For the text-containing cell, return its midpoint in (X, Y) coordinate format. 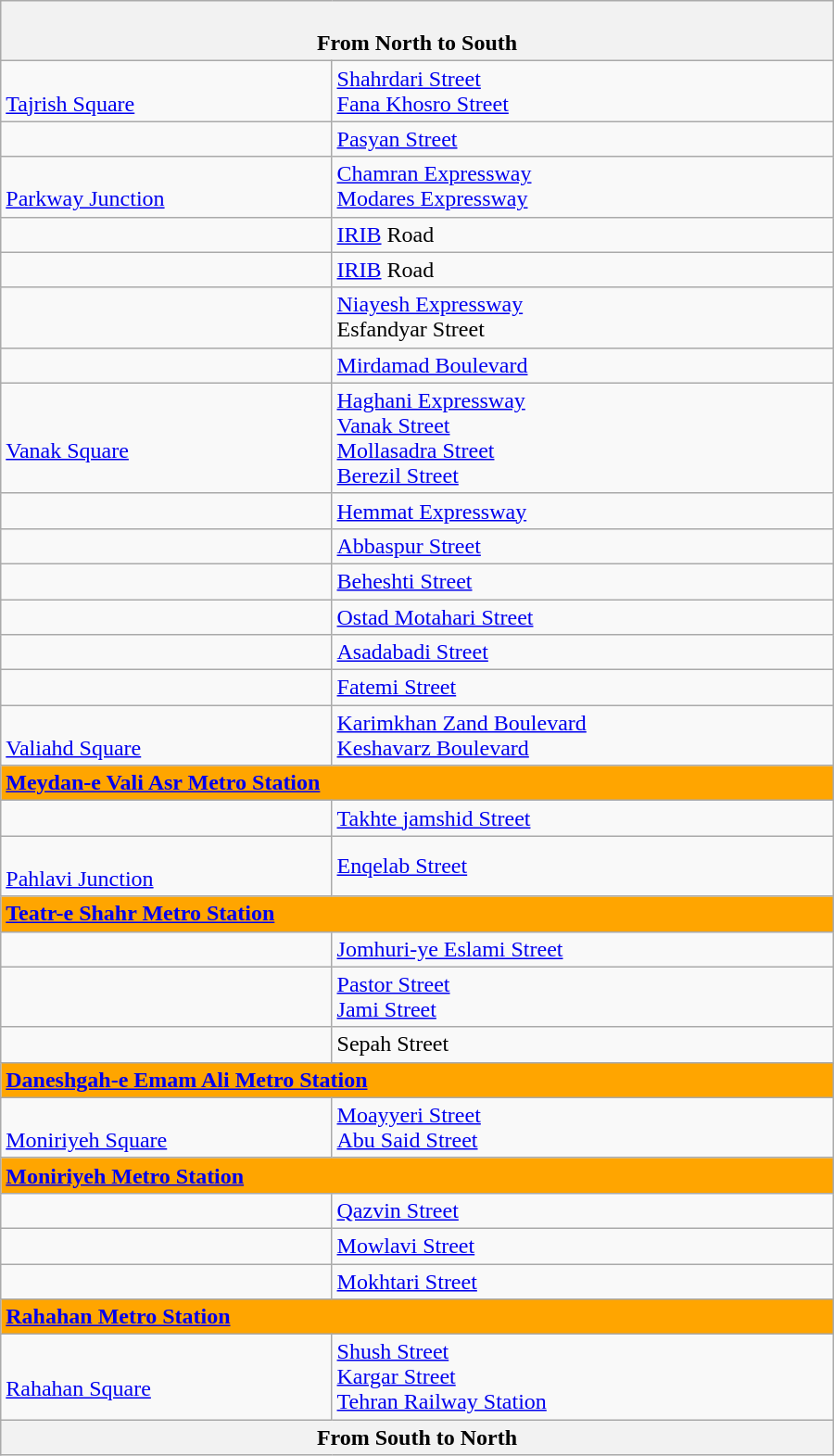
Abbaspur Street (582, 546)
Sepah Street (582, 1045)
Tajrish Square (167, 91)
Ostad Motahari Street (582, 616)
Asadabadi Street (582, 652)
Beheshti Street (582, 581)
Hemmat Expressway (582, 511)
Shush Street Kargar Street Tehran Railway Station (582, 1377)
Chamran Expressway Modares Expressway (582, 187)
Karimkhan Zand Boulevard Keshavarz Boulevard (582, 736)
From North to South (417, 32)
From South to North (417, 1437)
Rahahan Metro Station (417, 1317)
Jomhuri-ye Eslami Street (582, 949)
Vanak Square (167, 437)
Haghani Expressway Vanak Street Mollasadra Street Berezil Street (582, 437)
Daneshgah-e Emam Ali Metro Station (417, 1080)
Rahahan Square (167, 1377)
Niayesh Expressway Esfandyar Street (582, 317)
Moayyeri Street Abu Said Street (582, 1127)
Parkway Junction (167, 187)
Pastor Street Jami Street (582, 997)
Pahlavi Junction (167, 866)
Pasyan Street (582, 139)
Mokhtari Street (582, 1282)
Moniriyeh Metro Station (417, 1175)
Fatemi Street (582, 688)
Enqelab Street (582, 866)
Takhte jamshid Street (582, 818)
Valiahd Square (167, 736)
Shahrdari Street Fana Khosro Street (582, 91)
Qazvin Street (582, 1210)
Teatr-e Shahr Metro Station (417, 914)
Mirdamad Boulevard (582, 365)
Moniriyeh Square (167, 1127)
Mowlavi Street (582, 1246)
Meydan-e Vali Asr Metro Station (417, 783)
